Determine the [x, y] coordinate at the center of the cell enclosing the given text.  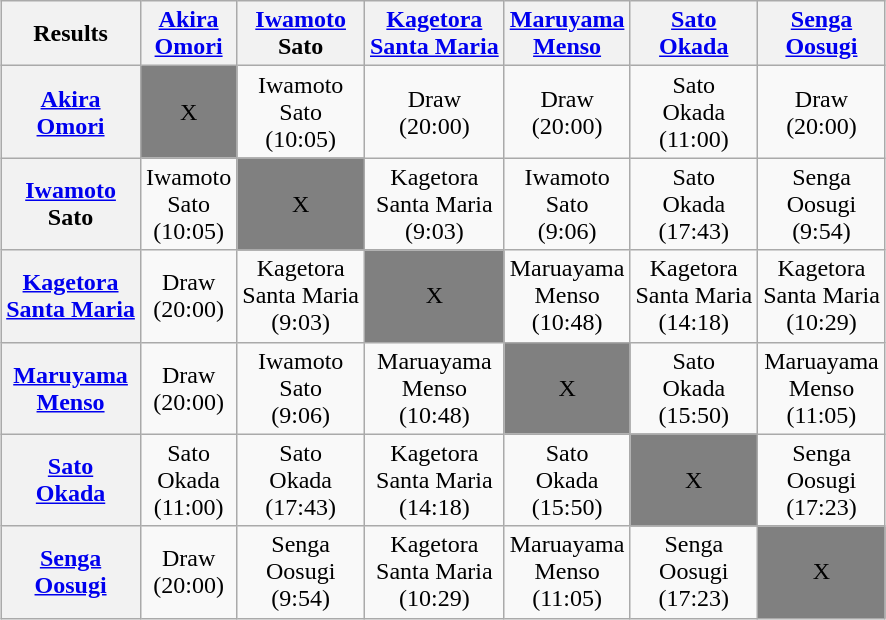
Results [71, 34]
